Return the [x, y] coordinate for the center point of the cell that contains the specified text.  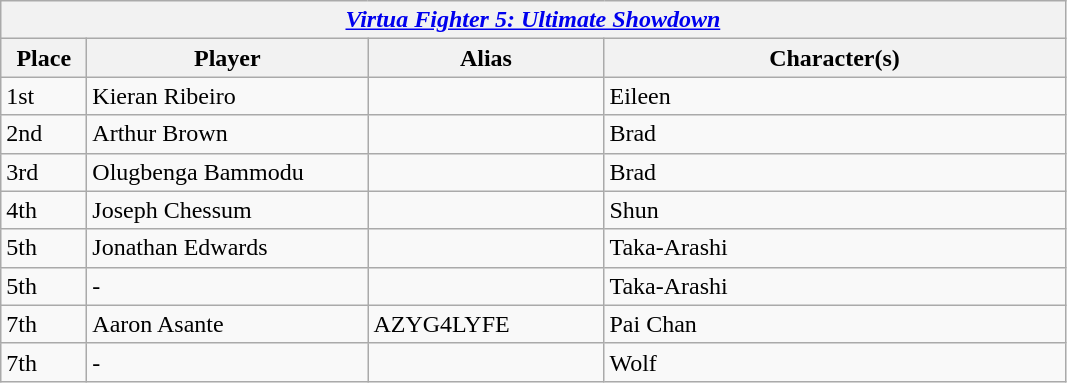
Aaron Asante [228, 324]
Joseph Chessum [228, 210]
Arthur Brown [228, 134]
4th [44, 210]
2nd [44, 134]
Player [228, 58]
AZYG4LYFE [486, 324]
Shun [834, 210]
Alias [486, 58]
Jonathan Edwards [228, 248]
1st [44, 96]
Virtua Fighter 5: Ultimate Showdown [533, 20]
Place [44, 58]
Pai Chan [834, 324]
Kieran Ribeiro [228, 96]
Wolf [834, 362]
Eileen [834, 96]
3rd [44, 172]
Character(s) [834, 58]
Olugbenga Bammodu [228, 172]
